For the text-containing cell, return its midpoint in [x, y] coordinate format. 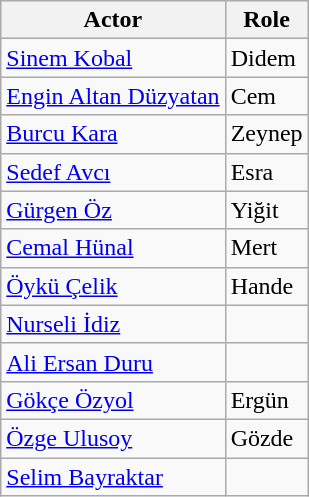
Gürgen Öz [113, 210]
Sedef Avcı [113, 172]
Ergün [266, 400]
Selim Bayraktar [113, 477]
Cem [266, 96]
Nurseli İdiz [113, 324]
Ali Ersan Duru [113, 362]
Engin Altan Düzyatan [113, 96]
Actor [113, 20]
Mert [266, 248]
Gökçe Özyol [113, 400]
Burcu Kara [113, 134]
Gözde [266, 438]
Esra [266, 172]
Cemal Hünal [113, 248]
Öykü Çelik [113, 286]
Role [266, 20]
Hande [266, 286]
Özge Ulusoy [113, 438]
Zeynep [266, 134]
Didem [266, 58]
Sinem Kobal [113, 58]
Yiğit [266, 210]
